Return the [X, Y] coordinate for the center point of the cell that contains the specified text.  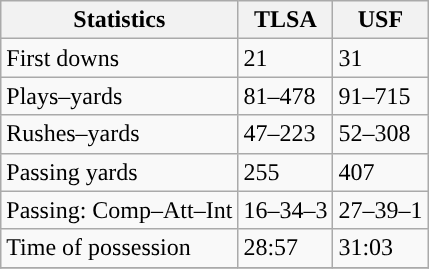
Rushes–yards [120, 134]
First downs [120, 58]
47–223 [286, 134]
81–478 [286, 96]
Passing yards [120, 172]
407 [380, 172]
31:03 [380, 248]
91–715 [380, 96]
Statistics [120, 20]
21 [286, 58]
Time of possession [120, 248]
TLSA [286, 20]
16–34–3 [286, 210]
27–39–1 [380, 210]
31 [380, 58]
Passing: Comp–Att–Int [120, 210]
28:57 [286, 248]
52–308 [380, 134]
Plays–yards [120, 96]
255 [286, 172]
USF [380, 20]
